Output the (x, y) coordinate of the center of the cell containing the given text.  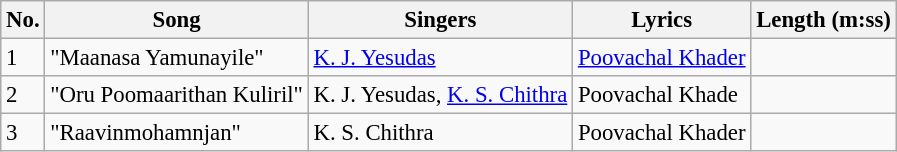
3 (23, 133)
Singers (440, 20)
"Raavinmohamnjan" (176, 133)
K. J. Yesudas (440, 58)
2 (23, 95)
"Oru Poomaarithan Kuliril" (176, 95)
K. J. Yesudas, K. S. Chithra (440, 95)
K. S. Chithra (440, 133)
Lyrics (662, 20)
"Maanasa Yamunayile" (176, 58)
1 (23, 58)
Song (176, 20)
No. (23, 20)
Length (m:ss) (824, 20)
Poovachal Khade (662, 95)
